Return [x, y] of the center of cell containing provided text 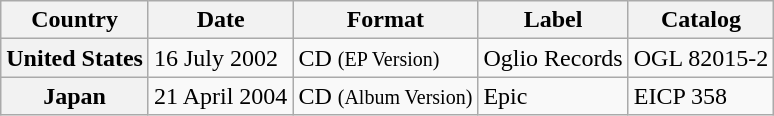
Label [553, 20]
United States [75, 58]
CD (Album Version) [386, 96]
OGL 82015-2 [701, 58]
16 July 2002 [220, 58]
CD (EP Version) [386, 58]
Epic [553, 96]
EICP 358 [701, 96]
Oglio Records [553, 58]
21 April 2004 [220, 96]
Catalog [701, 20]
Date [220, 20]
Format [386, 20]
Country [75, 20]
Japan [75, 96]
